Pinpoint the cell where the given text exists, returning its (X, Y) midpoint coordinate. 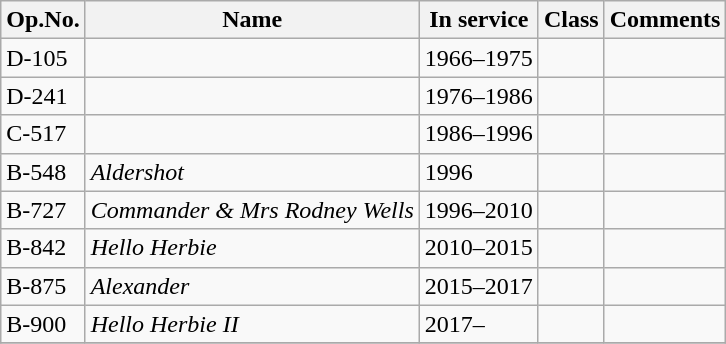
Aldershot (252, 172)
1986–1996 (478, 134)
Hello Herbie (252, 248)
B-875 (43, 286)
D-105 (43, 58)
1996–2010 (478, 210)
1976–1986 (478, 96)
2010–2015 (478, 248)
Class (571, 20)
In service (478, 20)
B-548 (43, 172)
Op.No. (43, 20)
Alexander (252, 286)
2017– (478, 324)
C-517 (43, 134)
D-241 (43, 96)
B-900 (43, 324)
Name (252, 20)
2015–2017 (478, 286)
Hello Herbie II (252, 324)
B-727 (43, 210)
Comments (665, 20)
B-842 (43, 248)
1966–1975 (478, 58)
Commander & Mrs Rodney Wells (252, 210)
1996 (478, 172)
